Return the (X, Y) coordinate for the center point of the cell that contains the specified text.  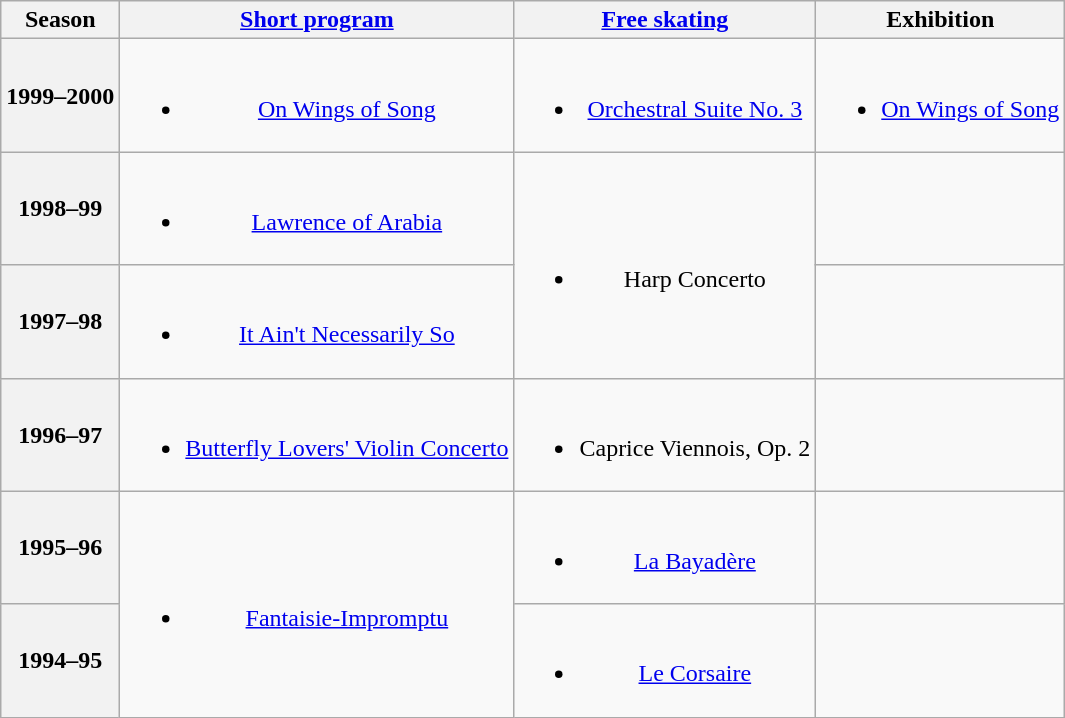
1997–98 (60, 322)
Orchestral Suite No. 3 (665, 96)
Caprice Viennois, Op. 2 (665, 434)
Exhibition (940, 20)
It Ain't Necessarily So (317, 322)
1998–99 (60, 208)
1995–96 (60, 548)
Fantaisie-Impromptu (317, 604)
1994–95 (60, 660)
Butterfly Lovers' Violin Concerto (317, 434)
Harp Concerto (665, 265)
Le Corsaire (665, 660)
1999–2000 (60, 96)
Lawrence of Arabia (317, 208)
Free skating (665, 20)
La Bayadère (665, 548)
Season (60, 20)
1996–97 (60, 434)
Short program (317, 20)
